For the text-containing cell, return its midpoint in [X, Y] coordinate format. 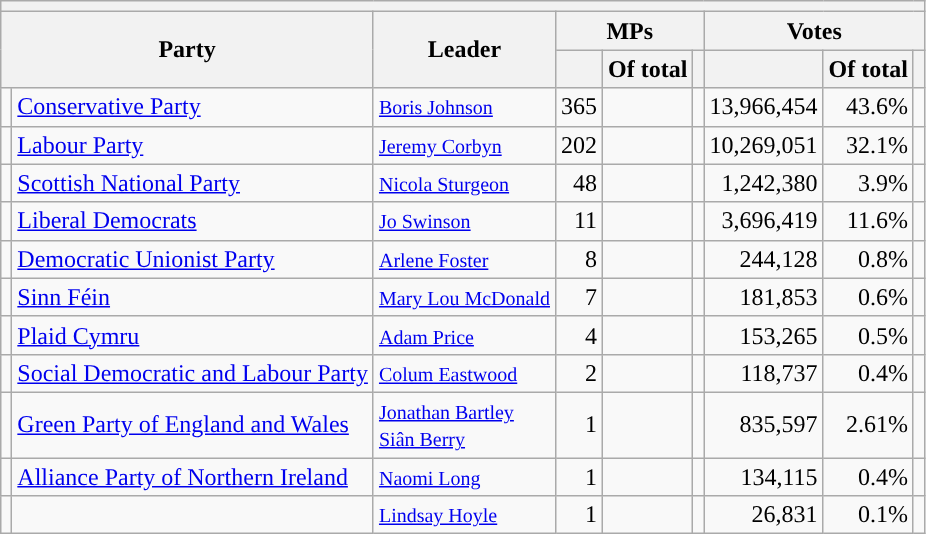
MPs [630, 31]
181,853 [764, 297]
11.6% [868, 221]
13,966,454 [764, 107]
4 [580, 335]
Social Democratic and Labour Party [193, 373]
2 [580, 373]
Scottish National Party [193, 183]
Labour Party [193, 145]
Sinn Féin [193, 297]
8 [580, 259]
11 [580, 221]
Alliance Party of Northern Ireland [193, 477]
Colum Eastwood [464, 373]
Nicola Sturgeon [464, 183]
26,831 [764, 515]
835,597 [764, 424]
Lindsay Hoyle [464, 515]
3,696,419 [764, 221]
Adam Price [464, 335]
Jonathan BartleySiân Berry [464, 424]
Boris Johnson [464, 107]
7 [580, 297]
Arlene Foster [464, 259]
134,115 [764, 477]
Votes [814, 31]
0.8% [868, 259]
0.5% [868, 335]
244,128 [764, 259]
0.1% [868, 515]
Plaid Cymru [193, 335]
153,265 [764, 335]
0.6% [868, 297]
Jo Swinson [464, 221]
43.6% [868, 107]
3.9% [868, 183]
32.1% [868, 145]
10,269,051 [764, 145]
Jeremy Corbyn [464, 145]
2.61% [868, 424]
Leader [464, 50]
202 [580, 145]
365 [580, 107]
Conservative Party [193, 107]
Mary Lou McDonald [464, 297]
118,737 [764, 373]
1,242,380 [764, 183]
Liberal Democrats [193, 221]
48 [580, 183]
Party [188, 50]
Green Party of England and Wales [193, 424]
Naomi Long [464, 477]
Democratic Unionist Party [193, 259]
